Return (x, y) of the center of cell containing provided text 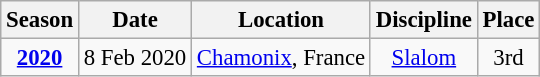
2020 (40, 58)
Slalom (424, 58)
Discipline (424, 20)
Location (282, 20)
Chamonix, France (282, 58)
8 Feb 2020 (134, 58)
Date (134, 20)
Season (40, 20)
Place (508, 20)
3rd (508, 58)
